Scan for the cell matching the given text and deliver its (X, Y) coordinate at center. 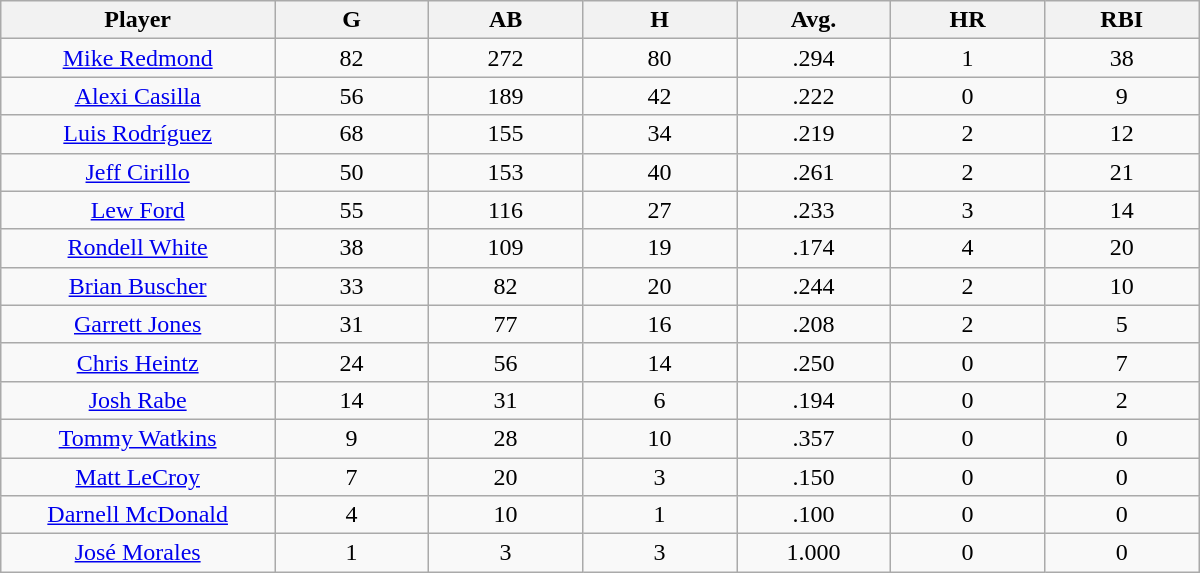
.100 (814, 515)
109 (506, 248)
.244 (814, 286)
155 (506, 134)
.150 (814, 477)
50 (352, 172)
153 (506, 172)
77 (506, 324)
19 (660, 248)
42 (660, 96)
RBI (1122, 20)
Avg. (814, 20)
24 (352, 362)
.233 (814, 210)
27 (660, 210)
1.000 (814, 553)
Alexi Casilla (138, 96)
Chris Heintz (138, 362)
5 (1122, 324)
José Morales (138, 553)
33 (352, 286)
Darnell McDonald (138, 515)
Josh Rabe (138, 400)
Jeff Cirillo (138, 172)
21 (1122, 172)
Garrett Jones (138, 324)
Lew Ford (138, 210)
Brian Buscher (138, 286)
189 (506, 96)
H (660, 20)
34 (660, 134)
.357 (814, 438)
AB (506, 20)
Mike Redmond (138, 58)
.261 (814, 172)
Luis Rodríguez (138, 134)
Player (138, 20)
12 (1122, 134)
.219 (814, 134)
G (352, 20)
.222 (814, 96)
116 (506, 210)
272 (506, 58)
.194 (814, 400)
28 (506, 438)
16 (660, 324)
Rondell White (138, 248)
.250 (814, 362)
68 (352, 134)
6 (660, 400)
.294 (814, 58)
40 (660, 172)
HR (968, 20)
55 (352, 210)
Matt LeCroy (138, 477)
.208 (814, 324)
.174 (814, 248)
Tommy Watkins (138, 438)
80 (660, 58)
